From the cell containing the given text, extract its center point as [X, Y] coordinate. 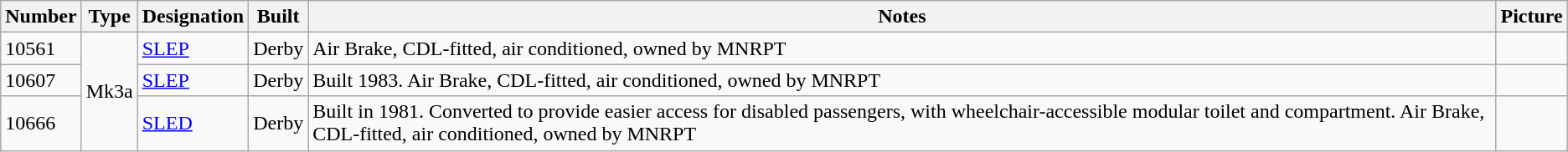
Built 1983. Air Brake, CDL-fitted, air conditioned, owned by MNRPT [902, 80]
10607 [41, 80]
SLED [193, 124]
Built [278, 17]
Type [109, 17]
10561 [41, 48]
Picture [1531, 17]
Notes [902, 17]
Mk3a [109, 92]
Air Brake, CDL-fitted, air conditioned, owned by MNRPT [902, 48]
Designation [193, 17]
Number [41, 17]
10666 [41, 124]
